Search for the cell housing the specified text and yield its [X, Y] center coordinate. 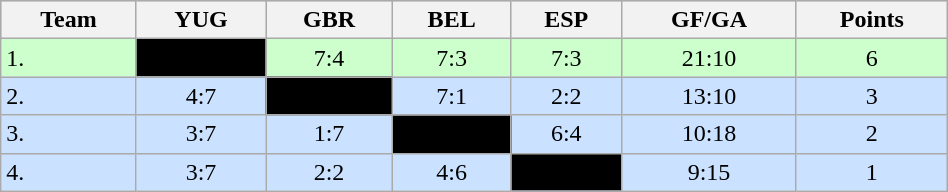
1 [872, 172]
2. [69, 96]
21:10 [710, 58]
4. [69, 172]
9:15 [710, 172]
1:7 [330, 134]
6:4 [566, 134]
BEL [452, 20]
ESP [566, 20]
7:4 [330, 58]
GBR [330, 20]
7:1 [452, 96]
1. [69, 58]
GF/GA [710, 20]
YUG [200, 20]
3 [872, 96]
4:6 [452, 172]
10:18 [710, 134]
Team [69, 20]
Points [872, 20]
2 [872, 134]
13:10 [710, 96]
4:7 [200, 96]
3. [69, 134]
6 [872, 58]
